Return [X, Y] of the center of cell containing provided text 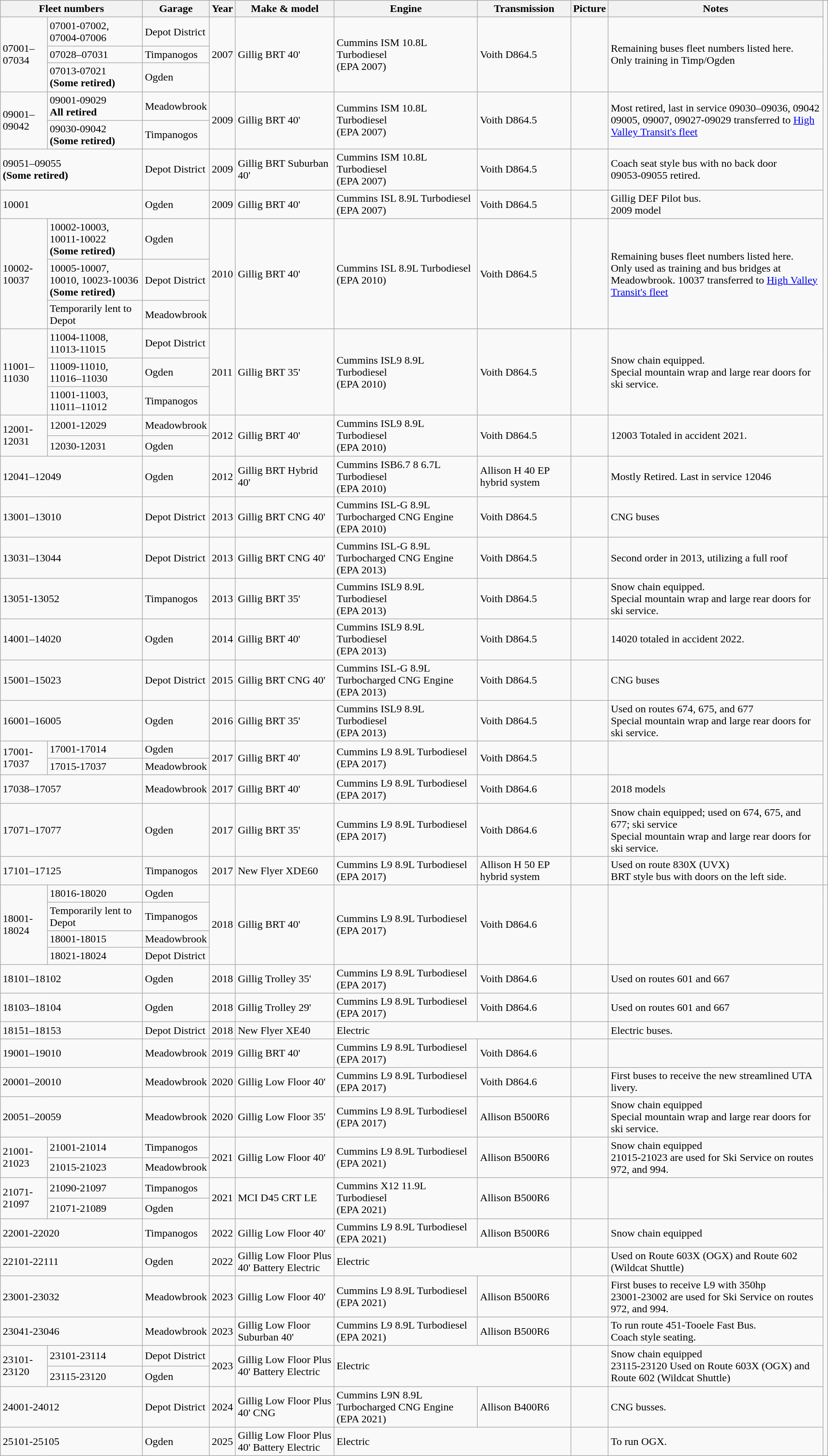
21001-21014 [95, 1147]
14001–14020 [72, 639]
Fleet numbers [72, 9]
23101-23114 [95, 1356]
First buses to receive L9 with 350hp23001-23002 are used for Ski Service on routes 972, and 994. [716, 1296]
Remaining buses fleet numbers listed here.Only training in Timp/Ogden [716, 54]
18103–18104 [72, 1008]
13031–13044 [72, 558]
Used on Route 603X (OGX) and Route 602 (Wildcat Shuttle) [716, 1262]
15001–15023 [72, 680]
19001–19010 [72, 1053]
2011 [222, 372]
17015-17037 [95, 766]
11009-11010, 11016–11030 [95, 372]
2019 [222, 1053]
MCI D45 CRT LE [285, 1198]
Transmission [524, 9]
21090-21097 [95, 1188]
12003 Totaled in accident 2021. [716, 436]
23115-23120 [95, 1376]
Remaining buses fleet numbers listed here.Only used as training and bus bridges at Meadowbrook. 10037 transferred to High Valley Transit's fleet [716, 273]
13051-13052 [72, 599]
11004-11008, 11013-11015 [95, 343]
Used on routes 674, 675, and 677Special mountain wrap and large rear doors for ski service. [716, 721]
12041–12049 [72, 476]
Gillig Trolley 35' [285, 979]
23101-23120 [24, 1366]
Picture [589, 9]
2014 [222, 639]
Snow chain equipped23115-23120 Used on Route 603X (OGX) and Route 602 (Wildcat Shuttle) [716, 1366]
18101–18102 [72, 979]
Cummins X12 11.9L Turbodiesel(EPA 2021) [406, 1198]
2016 [222, 721]
18001-18015 [95, 939]
07001–07034 [24, 54]
Year [222, 9]
13001–13010 [72, 517]
10002-10003, 10011-10022(Some retired) [95, 239]
20001–20010 [72, 1082]
16001–16005 [72, 721]
New Flyer XE40 [285, 1030]
To run route 451-Tooele Fast Bus.Coach style seating. [716, 1331]
Snow chain equipped; used on 674, 675, and 677; ski serviceSpecial mountain wrap and large rear doors for ski service. [716, 830]
10005-10007, 10010, 10023-10036(Some retired) [95, 280]
Cummins ISL-G 8.9L Turbocharged CNG Engine (EPA 2010) [406, 517]
23001-23032 [72, 1296]
2024 [222, 1407]
Allison B400R6 [524, 1407]
18016-18020 [95, 893]
2010 [222, 273]
New Flyer XDE60 [285, 871]
10001 [72, 204]
Cummins ISL 8.9L Turbodiesel(EPA 2007) [406, 204]
Cummins ISB6.7 8 6.7L Turbodiesel(EPA 2010) [406, 476]
18021-18024 [95, 956]
2015 [222, 680]
10002-10037 [24, 273]
17101–17125 [72, 871]
21001-21023 [24, 1157]
11001-11003, 11011–11012 [95, 401]
Second order in 2013, utilizing a full roof [716, 558]
12001-12031 [24, 436]
11001–11030 [24, 372]
Cummins L9N 8.9L Turbocharged CNG Engine (EPA 2021) [406, 1407]
Gillig DEF Pilot bus.2009 model [716, 204]
Most retired, last in service 09030–09036, 0904209005, 09007, 09027-09029 transferred to High Valley Transit's fleet [716, 120]
21071-21089 [95, 1208]
Gillig Low Floor Plus 40' CNG [285, 1407]
Snow chain equipped21015-21023 are used for Ski Service on routes 972, and 994. [716, 1157]
09001–09042 [24, 120]
17038–17057 [72, 789]
14020 totaled in accident 2022. [716, 639]
07013-07021(Some retired) [95, 77]
2025 [222, 1441]
Make & model [285, 9]
25101-25105 [72, 1441]
18151–18153 [72, 1030]
Used on route 830X (UVX)BRT style bus with doors on the left side. [716, 871]
17071–17077 [72, 830]
24001-24012 [72, 1407]
12001-12029 [95, 426]
07001-07002, 07004-07006 [95, 32]
23041-23046 [72, 1331]
12030-12031 [95, 446]
Mostly Retired. Last in service 12046 [716, 476]
Engine [406, 9]
Allison H 50 EP hybrid system [524, 871]
Gillig BRT Hybrid 40' [285, 476]
09030-09042(Some retired) [95, 134]
22101-22111 [72, 1262]
09051–09055(Some retired) [72, 169]
Snow chain equipped [716, 1233]
17001-17037 [24, 758]
Electric buses. [716, 1030]
Coach seat style bus with no back door09053-09055 retired. [716, 169]
Garage [176, 9]
07028–07031 [95, 54]
Gillig Low Floor 35' [285, 1117]
Gillig Low Floor Suburban 40' [285, 1331]
Gillig Trolley 29' [285, 1008]
First buses to receive the new streamlined UTA livery. [716, 1082]
22001-22020 [72, 1233]
Snow chain equippedSpecial mountain wrap and large rear doors for ski service. [716, 1117]
20051–20059 [72, 1117]
Notes [716, 9]
21015-21023 [95, 1168]
To run OGX. [716, 1441]
Allison H 40 EP hybrid system [524, 476]
Cummins ISL 8.9L Turbodiesel(EPA 2010) [406, 273]
18001-18024 [24, 925]
17001-17014 [95, 749]
09001-09029All retired [95, 106]
CNG busses. [716, 1407]
2018 models [716, 789]
2007 [222, 54]
Gillig BRT Suburban 40' [285, 169]
21071-21097 [24, 1198]
